Extract the (x, y) coordinate from the center of the cell holding the provided text.  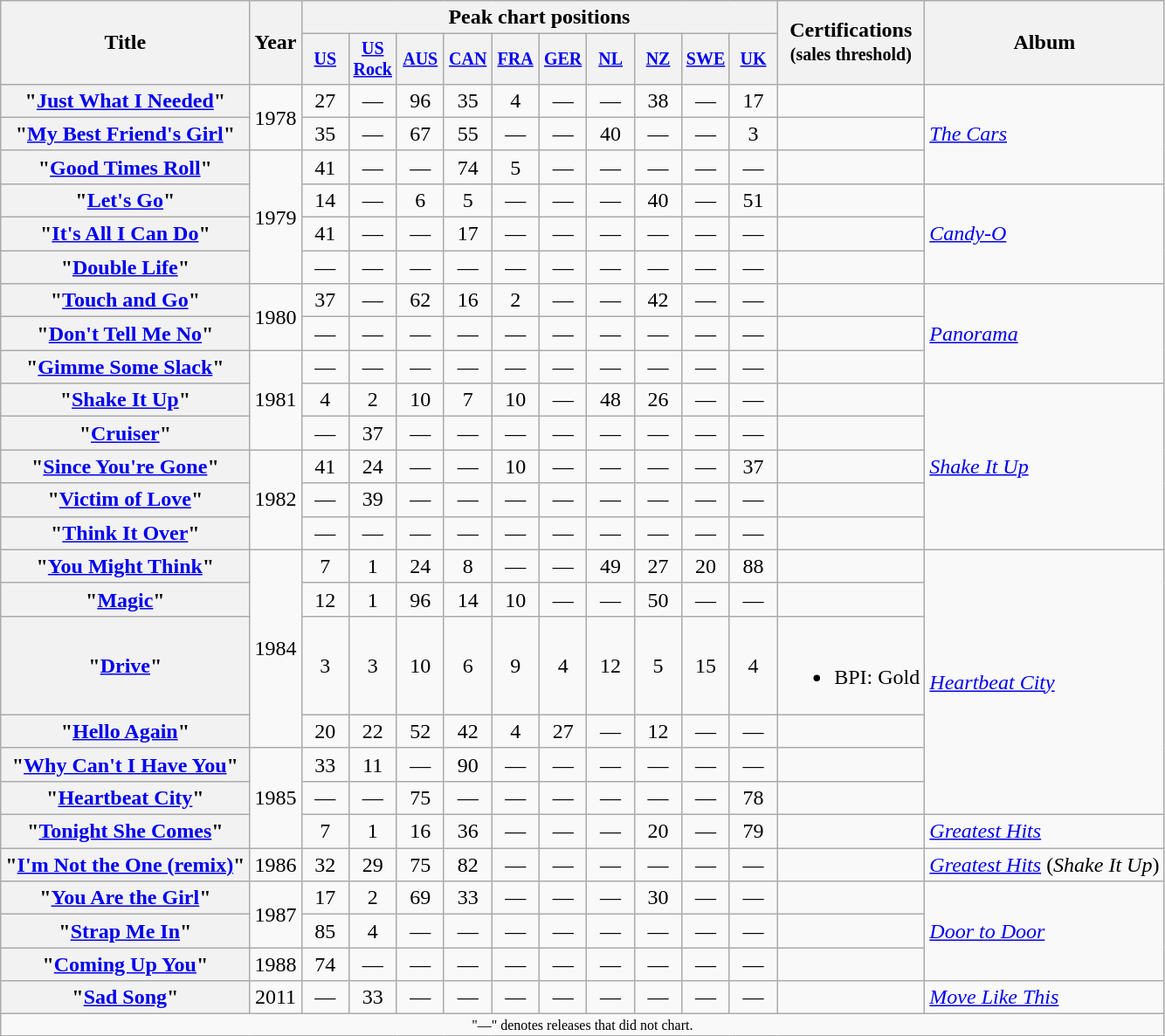
11 (373, 764)
"Shake It Up" (126, 400)
"Sad Song" (126, 998)
48 (610, 400)
FRA (515, 59)
1985 (276, 798)
1986 (276, 865)
"Double Life" (126, 267)
30 (658, 898)
Title (126, 43)
"Let's Go" (126, 200)
49 (610, 566)
US (325, 59)
1981 (276, 400)
78 (753, 798)
67 (420, 134)
BPI: Gold (851, 666)
15 (706, 666)
The Cars (1044, 134)
38 (658, 100)
"You Might Think" (126, 566)
50 (658, 599)
1978 (276, 117)
"Strap Me In" (126, 931)
88 (753, 566)
82 (467, 865)
"Cruiser" (126, 433)
"Gimme Some Slack" (126, 367)
"Hello Again" (126, 731)
29 (373, 865)
Greatest Hits (Shake It Up) (1044, 865)
"Think It Over" (126, 533)
"Don't Tell Me No" (126, 334)
1979 (276, 217)
22 (373, 731)
CAN (467, 59)
NZ (658, 59)
1984 (276, 648)
"Coming Up You" (126, 964)
Year (276, 43)
Shake It Up (1044, 466)
"Victim of Love" (126, 500)
"—" denotes releases that did not chart. (582, 1025)
69 (420, 898)
36 (467, 832)
85 (325, 931)
"Magic" (126, 599)
"Since You're Gone" (126, 466)
9 (515, 666)
Candy-O (1044, 233)
1982 (276, 500)
"Good Times Roll" (126, 167)
AUS (420, 59)
2011 (276, 998)
"You Are the Girl" (126, 898)
1980 (276, 317)
Panorama (1044, 334)
90 (467, 764)
62 (420, 300)
Heartbeat City (1044, 681)
SWE (706, 59)
"Why Can't I Have You" (126, 764)
8 (467, 566)
52 (420, 731)
Album (1044, 43)
GER (562, 59)
1988 (276, 964)
"Just What I Needed" (126, 100)
NL (610, 59)
"Drive" (126, 666)
"Tonight She Comes" (126, 832)
"My Best Friend's Girl" (126, 134)
"Touch and Go" (126, 300)
"Heartbeat City" (126, 798)
Move Like This (1044, 998)
UK (753, 59)
Peak chart positions (540, 17)
79 (753, 832)
"It's All I Can Do" (126, 234)
51 (753, 200)
"I'm Not the One (remix)" (126, 865)
Door to Door (1044, 931)
1987 (276, 915)
39 (373, 500)
Certifications(sales threshold) (851, 43)
US Rock (373, 59)
26 (658, 400)
32 (325, 865)
Greatest Hits (1044, 832)
55 (467, 134)
